Scan for the cell matching the given text and deliver its (x, y) coordinate at center. 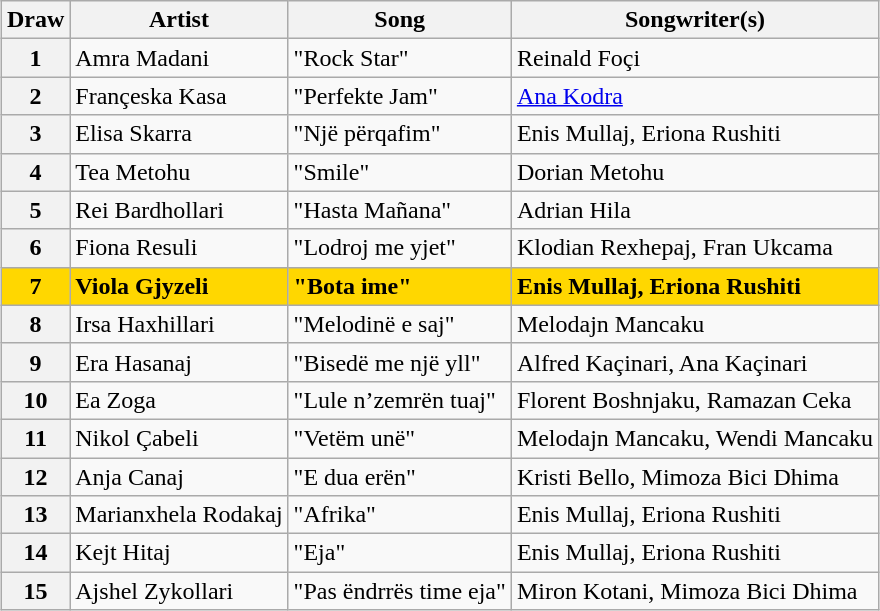
"E dua erën" (400, 477)
Draw (35, 20)
"Hasta Mañana" (400, 210)
15 (35, 591)
"Smile" (400, 172)
10 (35, 400)
Melodajn Mancaku (694, 324)
"Lule n’zemrën tuaj" (400, 400)
Song (400, 20)
Ea Zoga (179, 400)
Marianxhela Rodakaj (179, 515)
1 (35, 58)
Kejt Hitaj (179, 553)
Era Hasanaj (179, 362)
13 (35, 515)
Florent Boshnjaku, Ramazan Ceka (694, 400)
Reinald Foçi (694, 58)
2 (35, 96)
12 (35, 477)
14 (35, 553)
9 (35, 362)
6 (35, 248)
Viola Gjyzeli (179, 286)
Anja Canaj (179, 477)
5 (35, 210)
Ana Kodra (694, 96)
Ajshel Zykollari (179, 591)
Dorian Metohu (694, 172)
Tea Metohu (179, 172)
7 (35, 286)
Fiona Resuli (179, 248)
Irsa Haxhillari (179, 324)
Françeska Kasa (179, 96)
"Lodroj me yjet" (400, 248)
4 (35, 172)
11 (35, 438)
"Eja" (400, 553)
"Bisedë me një yll" (400, 362)
Adrian Hila (694, 210)
Rei Bardhollari (179, 210)
Elisa Skarra (179, 134)
"Pas ëndrrës time eja" (400, 591)
Melodajn Mancaku, Wendi Mancaku (694, 438)
3 (35, 134)
"Vetëm unë" (400, 438)
Songwriter(s) (694, 20)
Kristi Bello, Mimoza Bici Dhima (694, 477)
Miron Kotani, Mimoza Bici Dhima (694, 591)
"Afrika" (400, 515)
Klodian Rexhepaj, Fran Ukcama (694, 248)
"Melodinë e saj" (400, 324)
Amra Madani (179, 58)
"Rock Star" (400, 58)
Artist (179, 20)
"Një përqafim" (400, 134)
8 (35, 324)
"Bota ime" (400, 286)
Alfred Kaçinari, Ana Kaçinari (694, 362)
Nikol Çabeli (179, 438)
"Perfekte Jam" (400, 96)
